Capture the cell that displays the provided text and extract its (X, Y) central coordinate. 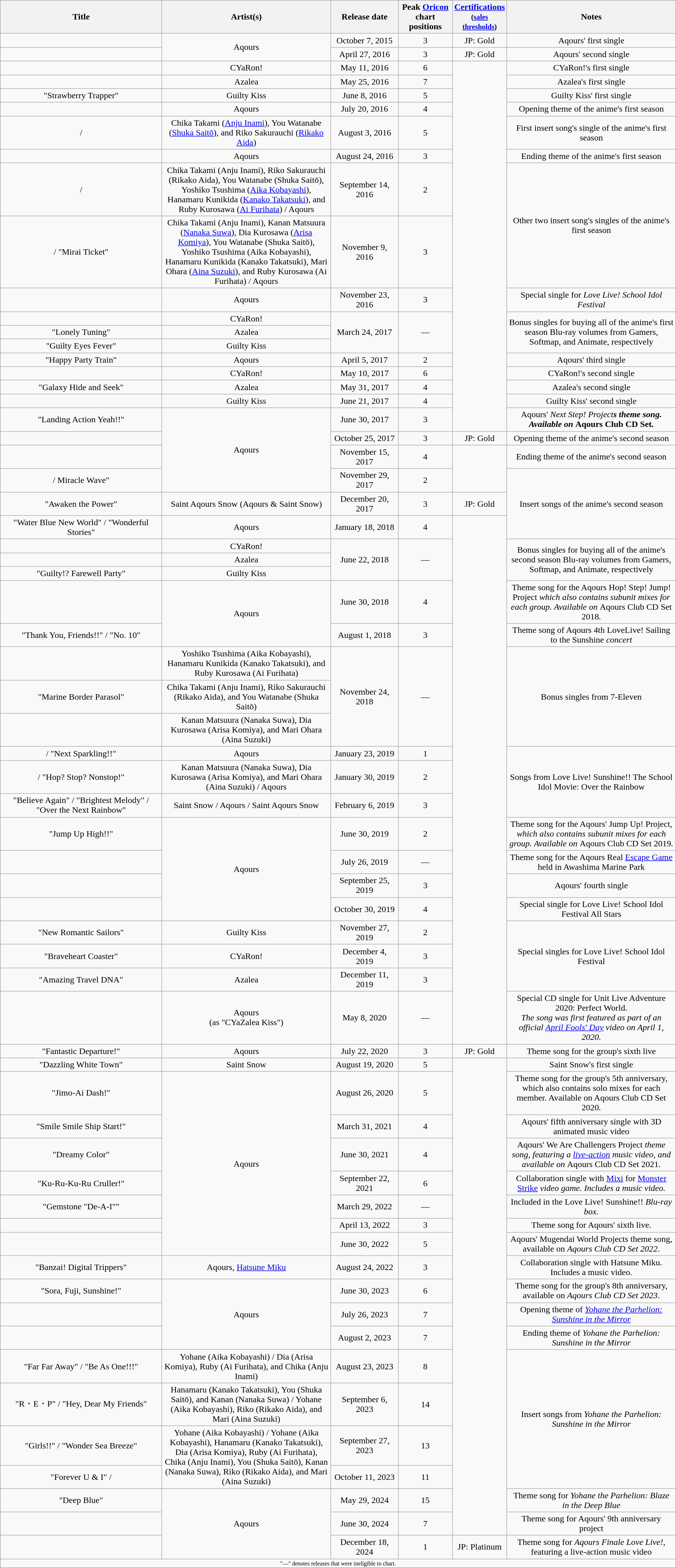
Theme song for Yohane the Parhelion: Blaze in the Deep Blue (591, 1500)
Saint Snow (246, 1065)
August 24, 2022 (365, 1267)
11 (425, 1477)
Insert songs of the anime's second season (591, 504)
November 29, 2017 (365, 480)
November 23, 2016 (365, 300)
March 24, 2017 (365, 332)
May 25, 2016 (365, 82)
Peak Oriconchart positions (425, 17)
June 30, 2018 (365, 602)
"Believe Again" / "Brightest Melody" / "Over the Next Rainbow" (81, 805)
Aqours' Next Step! Projects theme song. Available on Aqours Club CD Set. (591, 420)
Kanan Matsuura (Nanaka Suwa), Dia Kurosawa (Arisa Komiya), and Mari Ohara (Aina Suzuki) / Aqours (246, 777)
Ending theme of Yohane the Parhelion: Sunshine in the Mirror (591, 1338)
November 9, 2016 (365, 252)
May 10, 2017 (365, 373)
Release date (365, 17)
Theme song of Aqours 4th LoveLive! Sailing to the Sunshine concert (591, 635)
Azalea's first single (591, 82)
February 6, 2019 (365, 805)
June 8, 2016 (365, 95)
Special single for Love Live! School Idol Festival (591, 300)
"—" denotes releases that were ineligible to chart. (338, 1563)
Theme song for the group's 5th anniversary, which also contains solo mixes for each member. Available on Aqours Club CD Set 2020. (591, 1093)
Insert songs from Yohane the Parhelion: Sunshine in the Mirror (591, 1419)
"Jimo-Ai Dash!" (81, 1093)
August 24, 2016 (365, 156)
"Happy Party Train" (81, 360)
"Gemstone "De-A-I"" (81, 1206)
October 7, 2015 (365, 40)
Other two insert song's singles of the anime's first season (591, 225)
August 3, 2016 (365, 133)
Theme song for the group's sixth live (591, 1051)
Songs from Love Live! Sunshine!! The School Idol Movie: Over the Rainbow (591, 782)
"Braveheart Coaster" (81, 956)
June 30, 2017 (365, 420)
January 18, 2018 (365, 527)
"Dazzling White Town" (81, 1065)
/ "Hop? Stop? Nonstop!" (81, 777)
January 23, 2019 (365, 753)
13 (425, 1446)
Yohane (Aika Kobayashi) / Dia (Arisa Komiya), Ruby (Ai Furihata), and Chika (Anju Inami) (246, 1366)
Theme song for the Aqours Hop! Step! Jump! Project which also contains subunit mixes for each group. Available on Aqours Club CD Set 2018. (591, 602)
Ending theme of the anime's second season (591, 457)
August 23, 2023 (365, 1366)
Bonus singles for buying all of the anime's second season Blu-ray volumes from Gamers, Softmap, and Animate, respectively (591, 560)
Aqours' second single (591, 54)
Aqours, Hatsune Miku (246, 1267)
"Amazing Travel DNA" (81, 980)
September 25, 2019 (365, 886)
Chika Takami (Anju Inami), Riko Sakurauchi (Rikako Aida), and You Watanabe (Shuka Saitō) (246, 697)
Special singles for Love Live! School Idol Festival (591, 956)
June 30, 2021 (365, 1155)
Bonus singles from 7-Eleven (591, 697)
CYaRon!'s first single (591, 68)
April 13, 2022 (365, 1225)
June 30, 2024 (365, 1524)
Aqours' fourth single (591, 886)
May 31, 2017 (365, 387)
Title (81, 17)
Hanamaru (Kanako Takatsuki), You (Shuka Saitō), and Kanan (Nanaka Suwa) / Yohane (Aika Kobayashi), Riko (Rikako Aida), and Mari (Aina Suzuki) (246, 1404)
May 8, 2020 (365, 1018)
/ "Next Sparkling!!" (81, 753)
July 26, 2023 (365, 1314)
Chika Takami (Anju Inami), You Watanabe (Shuka Saitō), and Riko Sakurauchi (Rikako Aida) (246, 133)
August 1, 2018 (365, 635)
"R・E・P" / "Hey, Dear My Friends" (81, 1404)
Guilty Kiss' first single (591, 95)
July 20, 2016 (365, 109)
December 11, 2019 (365, 980)
"Marine Border Parasol" (81, 697)
Special single for Love Live! School Idol Festival All Stars (591, 909)
Theme song for the group's 8th anniversary, available on Aqours Club CD Set 2023. (591, 1291)
Aqours' third single (591, 360)
November 24, 2018 (365, 697)
August 19, 2020 (365, 1065)
"Banzai! Digital Trippers" (81, 1267)
June 22, 2018 (365, 560)
Aqours(as "CYaZalea Kiss") (246, 1018)
Theme song for Aqours' 9th anniversary project (591, 1524)
October 11, 2023 (365, 1477)
November 15, 2017 (365, 457)
April 5, 2017 (365, 360)
Theme song for Aqours' sixth live. (591, 1225)
"Far Far Away" / "Be As One!!!" (81, 1366)
Saint Snow's first single (591, 1065)
14 (425, 1404)
October 25, 2017 (365, 438)
Certifications(sales thresholds) (480, 17)
March 31, 2021 (365, 1126)
September 14, 2016 (365, 189)
April 27, 2016 (365, 54)
May 11, 2016 (365, 68)
First insert song's single of the anime's first season (591, 133)
"Ku-Ru-Ku-Ru Cruller!" (81, 1183)
"Sora, Fuji, Sunshine!" (81, 1291)
August 2, 2023 (365, 1338)
June 21, 2017 (365, 401)
8 (425, 1366)
Yoshiko Tsushima (Aika Kobayashi), Hanamaru Kunikida (Kanako Takatsuki), and Ruby Kurosawa (Ai Furihata) (246, 664)
November 27, 2019 (365, 933)
"Awaken the Power" (81, 504)
JP: Platinum (480, 1547)
"Fantastic Departure!" (81, 1051)
July 26, 2019 (365, 862)
September 6, 2023 (365, 1404)
"Dreamy Color" (81, 1155)
Azalea's second single (591, 387)
15 (425, 1500)
Aqours' Mugendai World Projects theme song, available on Aqours Club CD Set 2022. (591, 1244)
"Strawberry Trapper" (81, 95)
June 30, 2022 (365, 1244)
Bonus singles for buying all of the anime's first season Blu-ray volumes from Gamers, Softmap, and Animate, respectively (591, 332)
Saint Snow / Aqours / Saint Aqours Snow (246, 805)
Aqours' We Are Challengers Project theme song, featuring a live-action music video, and available on Aqours Club CD Set 2021. (591, 1155)
"Lonely Tuning" (81, 332)
December 4, 2019 (365, 956)
June 30, 2019 (365, 834)
December 20, 2017 (365, 504)
January 30, 2019 (365, 777)
"Deep Blue" (81, 1500)
"Water Blue New World" / "Wonderful Stories" (81, 527)
"Guilty!? Farewell Party" (81, 573)
Opening theme of Yohane the Parhelion: Sunshine in the Mirror (591, 1314)
"Girls!!" / "Wonder Sea Breeze" (81, 1446)
Artist(s) (246, 17)
September 27, 2023 (365, 1446)
/ Miracle Wave" (81, 480)
September 22, 2021 (365, 1183)
Opening theme of the anime's first season (591, 109)
Notes (591, 17)
Guilty Kiss' second single (591, 401)
December 18, 2024 (365, 1547)
Aqours' first single (591, 40)
"Guilty Eyes Fever" (81, 346)
"Forever U & I" / (81, 1477)
October 30, 2019 (365, 909)
May 29, 2024 (365, 1500)
June 30, 2023 (365, 1291)
"Thank You, Friends!!" / "No. 10" (81, 635)
"Smile Smile Ship Start!" (81, 1126)
/ "Mirai Ticket" (81, 252)
Ending theme of the anime's first season (591, 156)
Saint Aqours Snow (Aqours & Saint Snow) (246, 504)
Collaboration single with Mixi for Monster Strike video game. Includes a music video. (591, 1183)
Collaboration single with Hatsune Miku. Includes a music video. (591, 1267)
Theme song for the Aqours Real Escape Game held in Awashima Marine Park (591, 862)
Included in the Love Live! Sunshine!! Blu-ray box. (591, 1206)
Kanan Matsuura (Nanaka Suwa), Dia Kurosawa (Arisa Komiya), and Mari Ohara (Aina Suzuki) (246, 730)
"Jump Up High!!" (81, 834)
Opening theme of the anime's second season (591, 438)
Theme song for Aqours Finale Love Live!, featuring a live-action music video (591, 1547)
"Galaxy Hide and Seek" (81, 387)
"New Romantic Sailors" (81, 933)
CYaRon!'s second single (591, 373)
March 29, 2022 (365, 1206)
"Landing Action Yeah!!" (81, 420)
Theme song for the Aqours' Jump Up! Project, which also contains subunit mixes for each group. Available on Aqours Club CD Set 2019. (591, 834)
August 26, 2020 (365, 1093)
July 22, 2020 (365, 1051)
Aqours' fifth anniversary single with 3D animated music video (591, 1126)
